Determine the [x, y] coordinate at the center of the cell enclosing the given text.  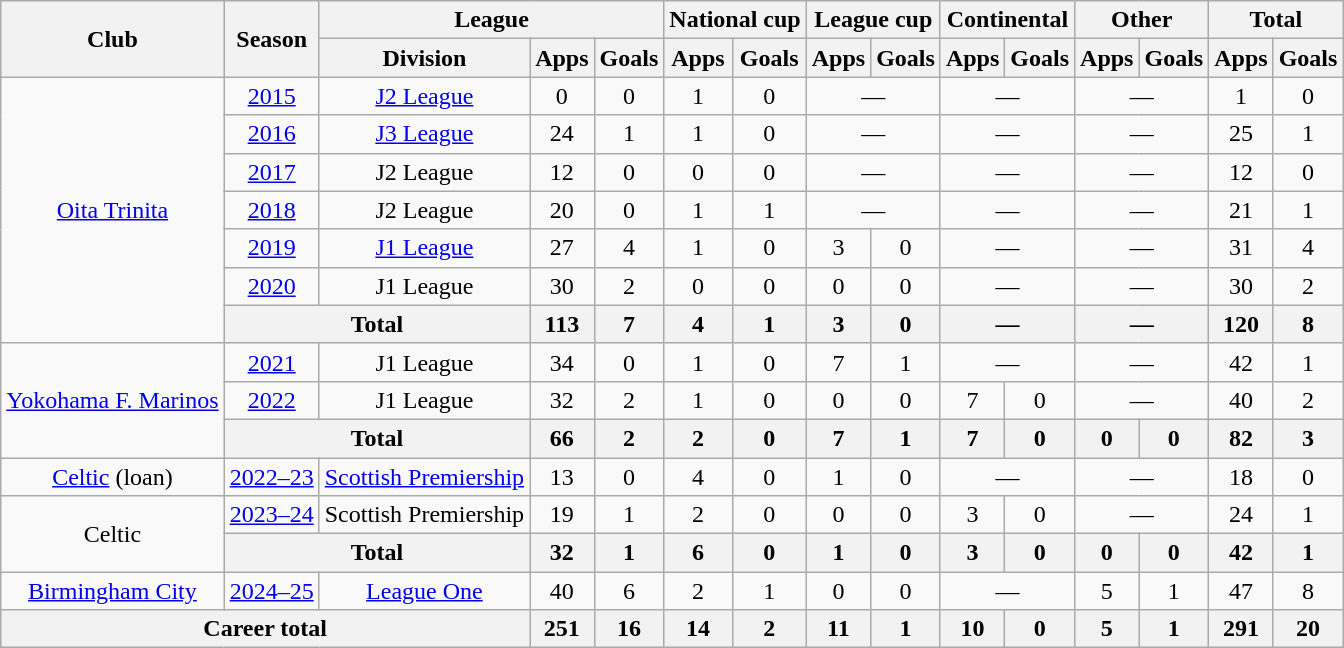
Yokohama F. Marinos [112, 400]
Other [1142, 20]
Division [424, 58]
27 [562, 248]
10 [972, 629]
16 [629, 629]
2020 [272, 286]
2022–23 [272, 477]
2016 [272, 134]
2024–25 [272, 591]
47 [1241, 591]
2015 [272, 96]
2019 [272, 248]
National cup [735, 20]
J3 League [424, 134]
82 [1241, 438]
Continental [1007, 20]
251 [562, 629]
13 [562, 477]
2023–24 [272, 515]
113 [562, 324]
34 [562, 362]
League [492, 20]
21 [1241, 210]
31 [1241, 248]
Birmingham City [112, 591]
11 [838, 629]
2022 [272, 400]
Season [272, 39]
2017 [272, 172]
Club [112, 39]
2021 [272, 362]
19 [562, 515]
Celtic (loan) [112, 477]
18 [1241, 477]
25 [1241, 134]
League cup [873, 20]
120 [1241, 324]
66 [562, 438]
League One [424, 591]
Celtic [112, 534]
291 [1241, 629]
Career total [266, 629]
Oita Trinita [112, 210]
2018 [272, 210]
14 [698, 629]
